Identify which cell holds the provided text, then report its (x, y) central coordinate. 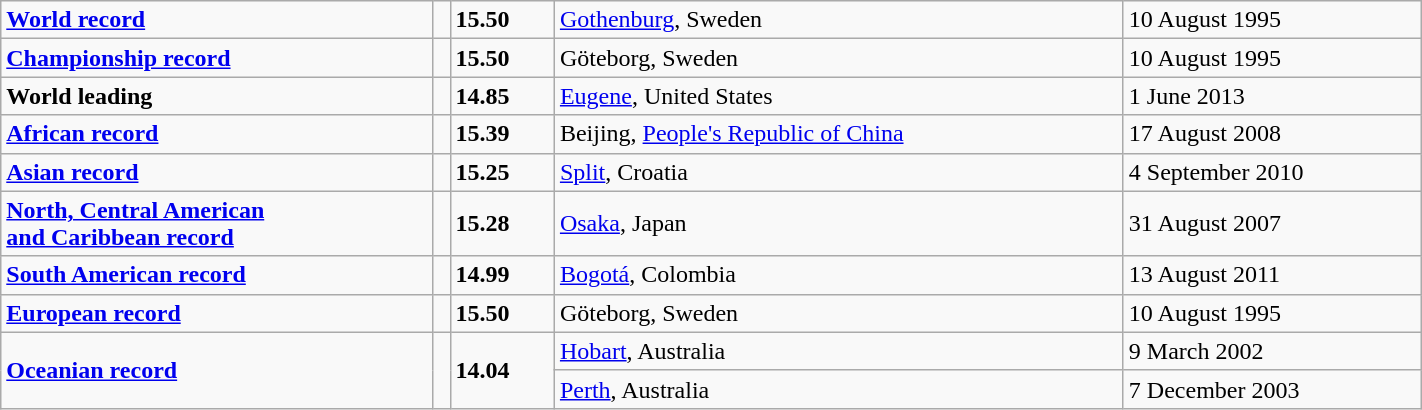
14.85 (502, 96)
9 March 2002 (1272, 351)
7 December 2003 (1272, 389)
15.25 (502, 172)
14.04 (502, 370)
Perth, Australia (838, 389)
Eugene, United States (838, 96)
Bogotá, Colombia (838, 275)
Asian record (217, 172)
1 June 2013 (1272, 96)
Split, Croatia (838, 172)
14.99 (502, 275)
Hobart, Australia (838, 351)
Championship record (217, 58)
World record (217, 20)
Osaka, Japan (838, 224)
13 August 2011 (1272, 275)
17 August 2008 (1272, 134)
South American record (217, 275)
Beijing, People's Republic of China (838, 134)
Oceanian record (217, 370)
4 September 2010 (1272, 172)
African record (217, 134)
15.28 (502, 224)
North, Central American and Caribbean record (217, 224)
European record (217, 313)
15.39 (502, 134)
World leading (217, 96)
Gothenburg, Sweden (838, 20)
31 August 2007 (1272, 224)
